Find where the given text appears and provide that cell's center as (x, y) coordinate. 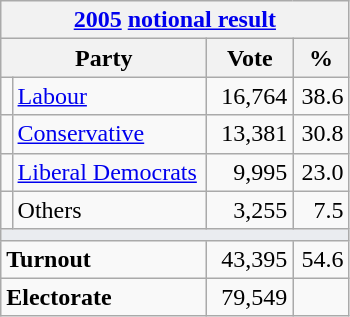
Party (104, 58)
% (321, 58)
Labour (110, 96)
54.6 (321, 259)
Electorate (104, 297)
Vote (250, 58)
43,395 (250, 259)
30.8 (321, 134)
13,381 (250, 134)
Liberal Democrats (110, 172)
38.6 (321, 96)
23.0 (321, 172)
16,764 (250, 96)
2005 notional result (175, 20)
Turnout (104, 259)
Others (110, 210)
9,995 (250, 172)
Conservative (110, 134)
79,549 (250, 297)
7.5 (321, 210)
3,255 (250, 210)
